Extract the (X, Y) coordinate from the center of the cell holding the provided text.  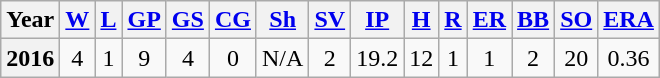
GP (144, 20)
GS (188, 20)
12 (422, 58)
N/A (282, 58)
H (422, 20)
CG (232, 20)
SV (330, 20)
Sh (282, 20)
R (453, 20)
Year (30, 20)
ER (489, 20)
2016 (30, 58)
SO (576, 20)
19.2 (378, 58)
IP (378, 20)
20 (576, 58)
ERA (629, 20)
BB (534, 20)
9 (144, 58)
L (108, 20)
0 (232, 58)
0.36 (629, 58)
W (78, 20)
